Search for the cell housing the specified text and yield its (x, y) center coordinate. 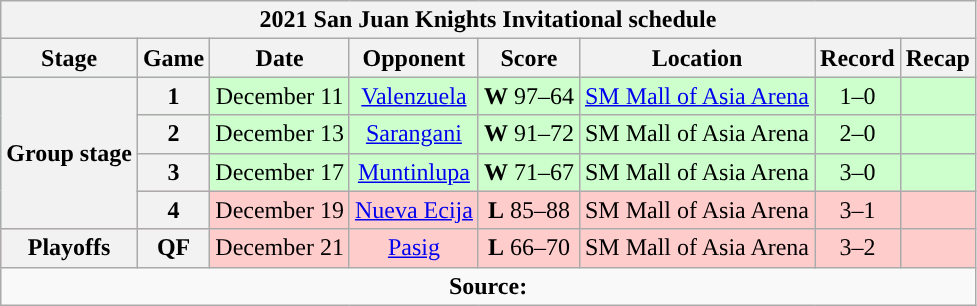
W 71–67 (528, 172)
Source: (488, 286)
2021 San Juan Knights Invitational schedule (488, 20)
QF (173, 248)
L 66–70 (528, 248)
Muntinlupa (414, 172)
Location (696, 58)
Pasig (414, 248)
4 (173, 210)
1 (173, 96)
Recap (938, 58)
Score (528, 58)
December 13 (280, 134)
Stage (70, 58)
3–0 (858, 172)
Group stage (70, 153)
December 17 (280, 172)
December 11 (280, 96)
Date (280, 58)
Record (858, 58)
W 97–64 (528, 96)
3–1 (858, 210)
L 85–88 (528, 210)
Valenzuela (414, 96)
3 (173, 172)
Opponent (414, 58)
1–0 (858, 96)
Playoffs (70, 248)
December 21 (280, 248)
Sarangani (414, 134)
Game (173, 58)
Nueva Ecija (414, 210)
2 (173, 134)
3–2 (858, 248)
W 91–72 (528, 134)
December 19 (280, 210)
2–0 (858, 134)
